Return [X, Y] of the center of cell containing provided text 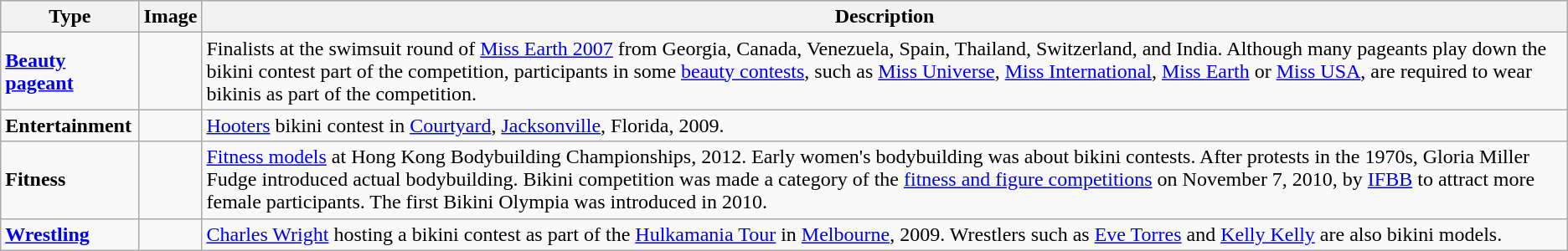
Image [171, 17]
Description [885, 17]
Fitness [70, 180]
Entertainment [70, 125]
Hooters bikini contest in Courtyard, Jacksonville, Florida, 2009. [885, 125]
Wrestling [70, 234]
Beauty pageant [70, 71]
Type [70, 17]
